Scan for the cell matching the given text and deliver its [x, y] coordinate at center. 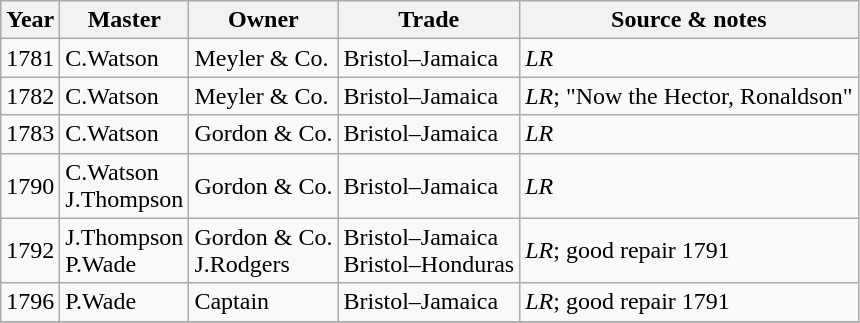
Trade [429, 20]
1781 [30, 58]
1796 [30, 302]
Master [124, 20]
1783 [30, 134]
Owner [264, 20]
Captain [264, 302]
1790 [30, 186]
LR; "Now the Hector, Ronaldson" [689, 96]
Bristol–JamaicaBristol–Honduras [429, 250]
P.Wade [124, 302]
C.WatsonJ.Thompson [124, 186]
Gordon & Co.J.Rodgers [264, 250]
Year [30, 20]
1792 [30, 250]
Source & notes [689, 20]
J.ThompsonP.Wade [124, 250]
1782 [30, 96]
